From the cell containing the given text, extract its center point as (X, Y) coordinate. 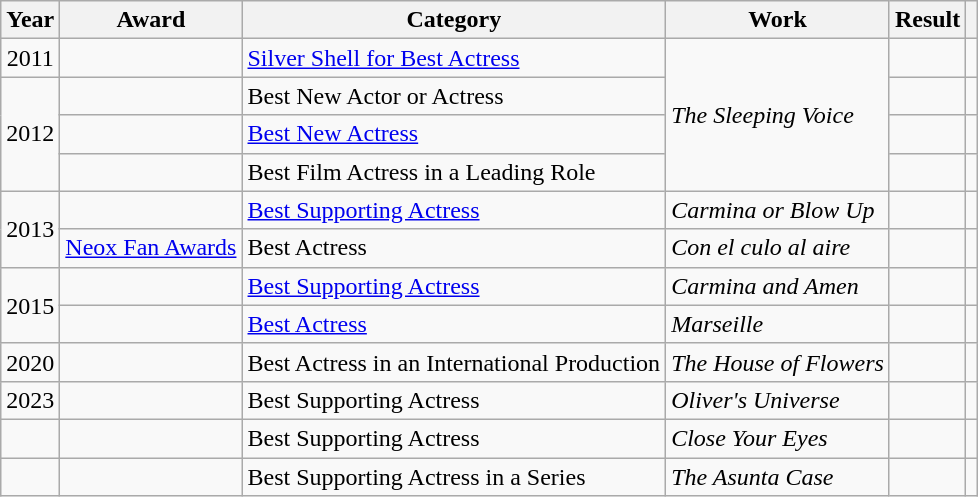
Best Actress in an International Production (454, 362)
Work (778, 20)
Oliver's Universe (778, 400)
Category (454, 20)
Marseille (778, 324)
Neox Fan Awards (151, 248)
The Sleeping Voice (778, 115)
Con el culo al aire (778, 248)
Silver Shell for Best Actress (454, 58)
2011 (30, 58)
2013 (30, 229)
The House of Flowers (778, 362)
2020 (30, 362)
2012 (30, 134)
Carmina or Blow Up (778, 210)
Best Film Actress in a Leading Role (454, 172)
Result (927, 20)
Best Supporting Actress in a Series (454, 477)
Best New Actress (454, 134)
Close Your Eyes (778, 438)
Carmina and Amen (778, 286)
2015 (30, 305)
2023 (30, 400)
Best New Actor or Actress (454, 96)
Award (151, 20)
Year (30, 20)
The Asunta Case (778, 477)
